Locate the cell with the specified text and output its (X, Y) center coordinate. 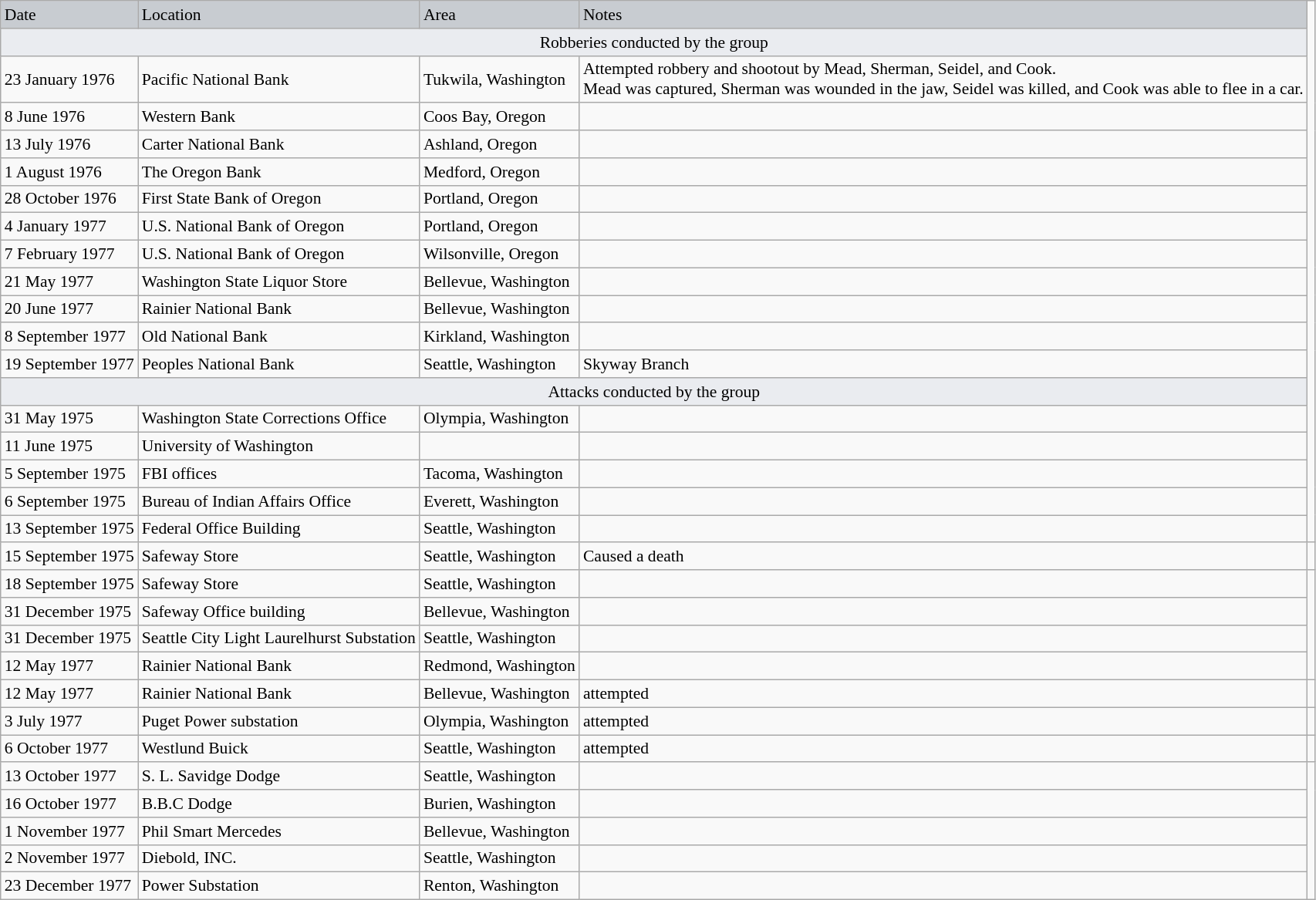
Federal Office Building (279, 529)
Everett, Washington (500, 501)
19 September 1977 (69, 364)
Caused a death (943, 557)
Burien, Washington (500, 804)
Wilsonville, Oregon (500, 254)
23 December 1977 (69, 886)
5 September 1975 (69, 474)
Skyway Branch (943, 364)
Seattle City Light Laurelhurst Substation (279, 639)
Bureau of Indian Affairs Office (279, 501)
Carter National Bank (279, 144)
1 November 1977 (69, 831)
Puget Power substation (279, 721)
Ashland, Oregon (500, 144)
2 November 1977 (69, 858)
16 October 1977 (69, 804)
Redmond, Washington (500, 666)
Renton, Washington (500, 886)
20 June 1977 (69, 309)
Coos Bay, Oregon (500, 117)
Washington State Corrections Office (279, 419)
8 June 1976 (69, 117)
Pacific National Bank (279, 79)
23 January 1976 (69, 79)
13 October 1977 (69, 777)
Safeway Office building (279, 612)
7 February 1977 (69, 254)
28 October 1976 (69, 199)
S. L. Savidge Dodge (279, 777)
Power Substation (279, 886)
Washington State Liquor Store (279, 281)
The Oregon Bank (279, 172)
Date (69, 15)
Tacoma, Washington (500, 474)
First State Bank of Oregon (279, 199)
Old National Bank (279, 337)
31 May 1975 (69, 419)
18 September 1975 (69, 584)
Robberies conducted by the group (654, 42)
15 September 1975 (69, 557)
1 August 1976 (69, 172)
B.B.C Dodge (279, 804)
Tukwila, Washington (500, 79)
13 September 1975 (69, 529)
Notes (943, 15)
Westlund Buick (279, 749)
6 September 1975 (69, 501)
FBI offices (279, 474)
13 July 1976 (69, 144)
Western Bank (279, 117)
Diebold, INC. (279, 858)
21 May 1977 (69, 281)
Attacks conducted by the group (654, 392)
6 October 1977 (69, 749)
4 January 1977 (69, 227)
Peoples National Bank (279, 364)
3 July 1977 (69, 721)
11 June 1975 (69, 447)
Area (500, 15)
Medford, Oregon (500, 172)
Kirkland, Washington (500, 337)
Location (279, 15)
University of Washington (279, 447)
8 September 1977 (69, 337)
Phil Smart Mercedes (279, 831)
